Scan for the cell matching the given text and deliver its (x, y) coordinate at center. 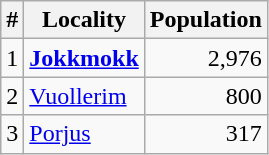
800 (206, 96)
Jokkmokk (84, 58)
2 (12, 96)
Vuollerim (84, 96)
2,976 (206, 58)
Porjus (84, 134)
1 (12, 58)
3 (12, 134)
# (12, 20)
Locality (84, 20)
317 (206, 134)
Population (206, 20)
